Determine the [X, Y] coordinate at the center of the cell enclosing the given text.  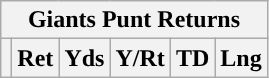
Giants Punt Returns [134, 20]
Ret [36, 58]
TD [192, 58]
Y/Rt [140, 58]
Lng [241, 58]
Yds [84, 58]
